Return the (X, Y) coordinate for the center point of the cell that contains the specified text.  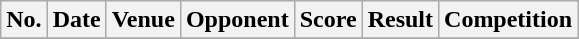
Result (400, 20)
Date (76, 20)
Opponent (237, 20)
Score (328, 20)
No. (24, 20)
Venue (143, 20)
Competition (508, 20)
